Capture the cell that displays the provided text and extract its [x, y] central coordinate. 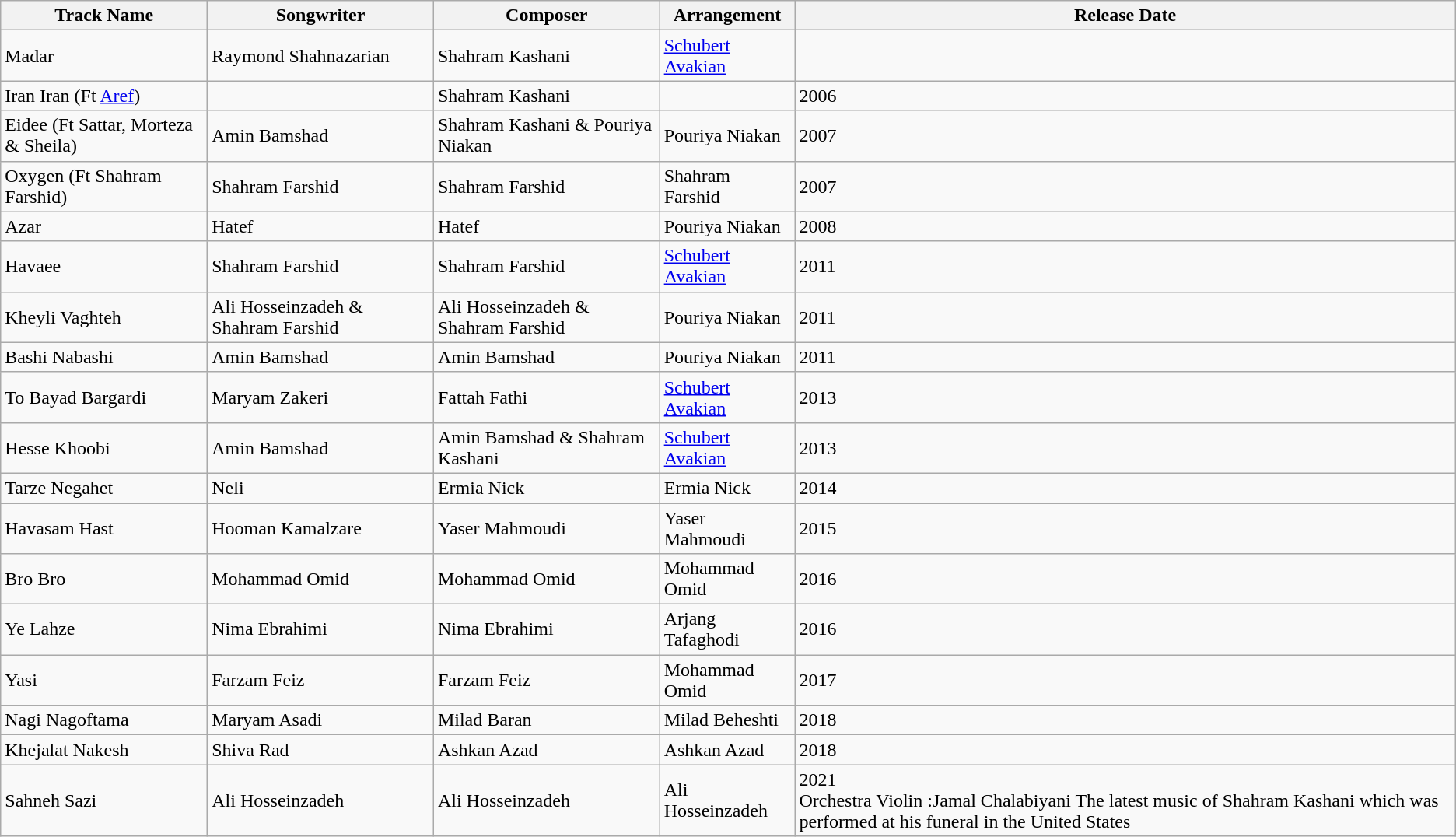
2006 [1125, 96]
Songwriter [320, 16]
2014 [1125, 488]
Oxygen (Ft Shahram Farshid) [104, 187]
Nagi Nagoftama [104, 720]
Bro Bro [104, 579]
Maryam Asadi [320, 720]
Shiva Rad [320, 750]
To Bayad Bargardi [104, 397]
Arrangement [727, 16]
Shahram Kashani & Pouriya Niakan [546, 135]
Hooman Kamalzare [320, 527]
Ye Lahze [104, 630]
Neli [320, 488]
Havaee [104, 266]
2008 [1125, 226]
2015 [1125, 527]
Yasi [104, 680]
Fattah Fathi [546, 397]
Sahneh Sazi [104, 800]
Tarze Negahet [104, 488]
Track Name [104, 16]
Milad Baran [546, 720]
Madar [104, 56]
Arjang Tafaghodi [727, 630]
Maryam Zakeri [320, 397]
Havasam Hast [104, 527]
Release Date [1125, 16]
Milad Beheshti [727, 720]
Khejalat Nakesh [104, 750]
Raymond Shahnazarian [320, 56]
Azar [104, 226]
Eidee (Ft Sattar, Morteza & Sheila) [104, 135]
Kheyli Vaghteh [104, 317]
Bashi Nabashi [104, 357]
Iran Iran (Ft Aref) [104, 96]
Composer [546, 16]
Hesse Khoobi [104, 448]
2017 [1125, 680]
Amin Bamshad & Shahram Kashani [546, 448]
2021Orchestra Violin :Jamal Chalabiyani The latest music of Shahram Kashani which was performed at his funeral in the United States [1125, 800]
